Search for the cell housing the specified text and yield its [x, y] center coordinate. 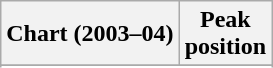
Peakposition [225, 34]
Chart (2003–04) [90, 34]
